Locate the cell with the specified text and output its [X, Y] center coordinate. 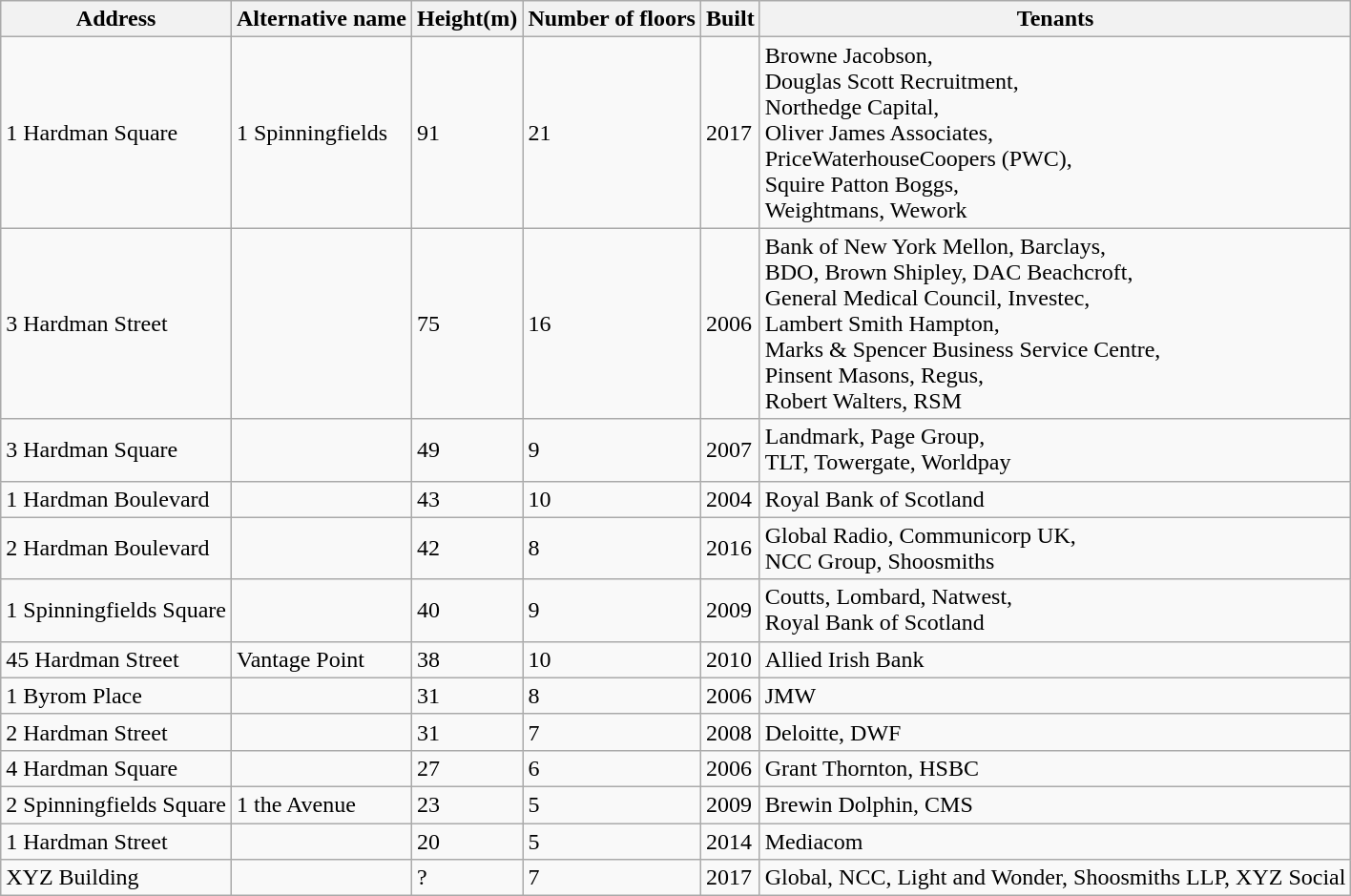
XYZ Building [116, 878]
Global Radio, Communicorp UK,NCC Group, Shoosmiths [1055, 548]
38 [467, 659]
45 Hardman Street [116, 659]
2004 [730, 499]
Allied Irish Bank [1055, 659]
42 [467, 548]
2016 [730, 548]
Alternative name [321, 19]
3 Hardman Street [116, 323]
Deloitte, DWF [1055, 732]
Global, NCC, Light and Wonder, Shoosmiths LLP, XYZ Social [1055, 878]
1 Spinningfields Square [116, 611]
75 [467, 323]
1 Hardman Boulevard [116, 499]
1 Hardman Square [116, 133]
Mediacom [1055, 841]
6 [613, 768]
Number of floors [613, 19]
Royal Bank of Scotland [1055, 499]
2 Hardman Street [116, 732]
23 [467, 804]
2008 [730, 732]
Vantage Point [321, 659]
Landmark, Page Group,TLT, Towergate, Worldpay [1055, 450]
49 [467, 450]
Height(m) [467, 19]
43 [467, 499]
Address [116, 19]
Brewin Dolphin, CMS [1055, 804]
1 Spinningfields [321, 133]
3 Hardman Square [116, 450]
20 [467, 841]
21 [613, 133]
27 [467, 768]
? [467, 878]
Grant Thornton, HSBC [1055, 768]
1 Hardman Street [116, 841]
16 [613, 323]
Coutts, Lombard, Natwest,Royal Bank of Scotland [1055, 611]
2 Hardman Boulevard [116, 548]
2010 [730, 659]
1 the Avenue [321, 804]
JMW [1055, 696]
2014 [730, 841]
4 Hardman Square [116, 768]
40 [467, 611]
1 Byrom Place [116, 696]
91 [467, 133]
2 Spinningfields Square [116, 804]
Tenants [1055, 19]
Built [730, 19]
2007 [730, 450]
